Identify which cell holds the provided text, then report its [X, Y] central coordinate. 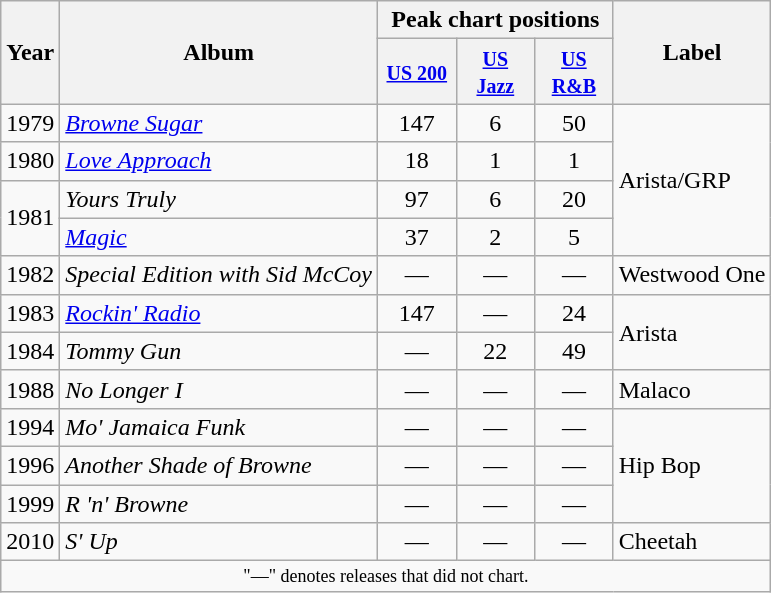
2 [496, 237]
37 [418, 237]
1983 [30, 313]
Label [692, 52]
US R&B [574, 72]
1988 [30, 389]
US Jazz [496, 72]
Arista [692, 332]
18 [418, 161]
24 [574, 313]
Arista/GRP [692, 180]
Album [219, 52]
50 [574, 123]
Special Edition with Sid McCoy [219, 275]
1980 [30, 161]
Another Shade of Browne [219, 465]
1999 [30, 503]
49 [574, 351]
Browne Sugar [219, 123]
Tommy Gun [219, 351]
1994 [30, 427]
5 [574, 237]
1981 [30, 218]
Cheetah [692, 542]
20 [574, 199]
"—" denotes releases that did not chart. [386, 576]
Westwood One [692, 275]
2010 [30, 542]
US 200 [418, 72]
Love Approach [219, 161]
Year [30, 52]
1996 [30, 465]
Mo' Jamaica Funk [219, 427]
1984 [30, 351]
No Longer I [219, 389]
Peak chart positions [496, 20]
Hip Bop [692, 465]
S' Up [219, 542]
Magic [219, 237]
1982 [30, 275]
97 [418, 199]
Yours Truly [219, 199]
Rockin' Radio [219, 313]
Malaco [692, 389]
22 [496, 351]
1979 [30, 123]
R 'n' Browne [219, 503]
